Capture the cell that displays the provided text and extract its [X, Y] central coordinate. 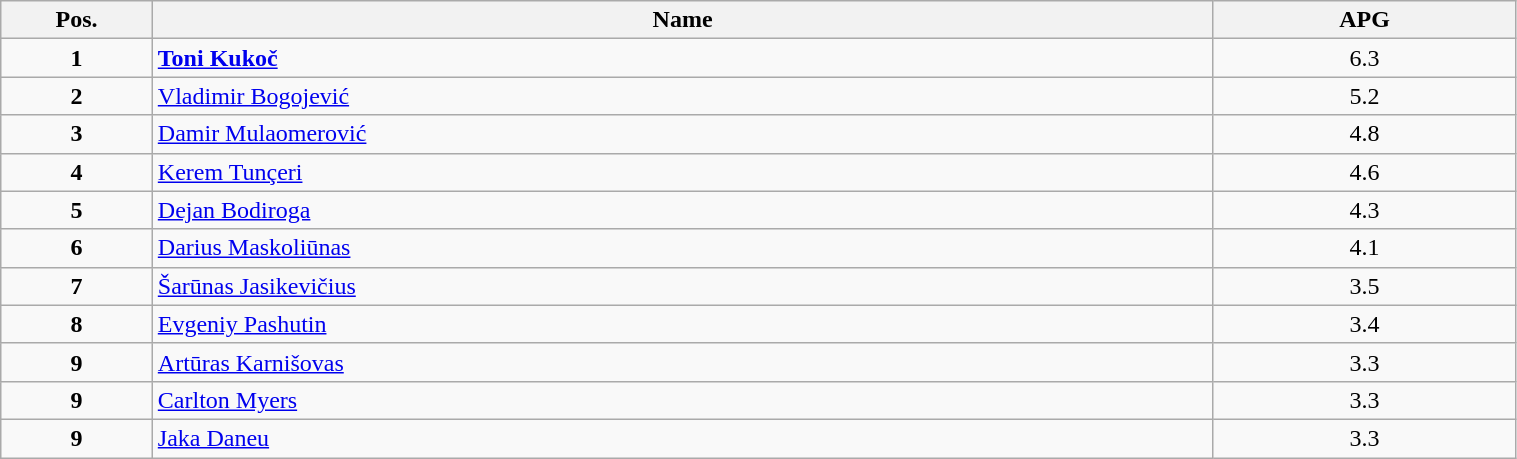
Jaka Daneu [682, 438]
4.1 [1364, 248]
6 [77, 248]
Name [682, 20]
Kerem Tunçeri [682, 172]
5 [77, 210]
1 [77, 58]
3 [77, 134]
Carlton Myers [682, 400]
4 [77, 172]
3.5 [1364, 286]
Artūras Karnišovas [682, 362]
6.3 [1364, 58]
2 [77, 96]
4.6 [1364, 172]
Pos. [77, 20]
4.3 [1364, 210]
Šarūnas Jasikevičius [682, 286]
8 [77, 324]
3.4 [1364, 324]
Damir Mulaomerović [682, 134]
5.2 [1364, 96]
7 [77, 286]
Toni Kukoč [682, 58]
Vladimir Bogojević [682, 96]
APG [1364, 20]
Darius Maskoliūnas [682, 248]
Evgeniy Pashutin [682, 324]
4.8 [1364, 134]
Dejan Bodiroga [682, 210]
